Return the [X, Y] coordinate for the center point of the cell that contains the specified text.  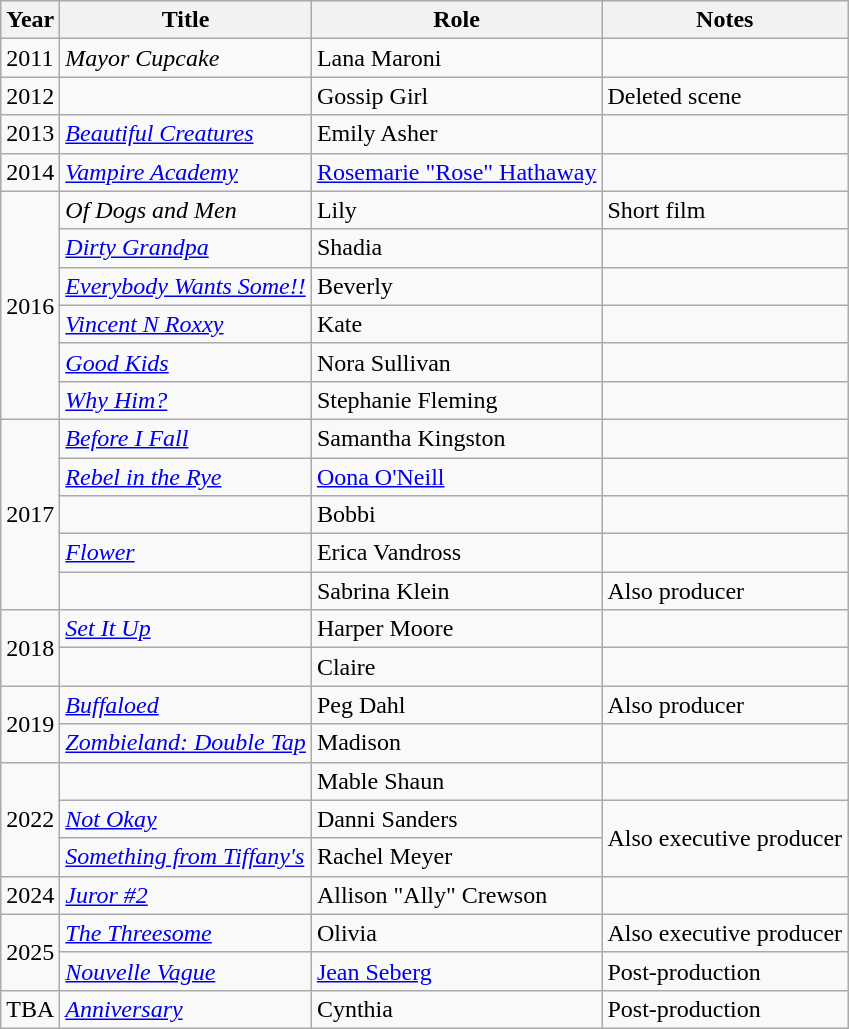
2022 [30, 819]
Allison "Ally" Crewson [456, 895]
Lana Maroni [456, 58]
Lily [456, 210]
2024 [30, 895]
Why Him? [186, 400]
Beverly [456, 286]
Oona O'Neill [456, 477]
2014 [30, 172]
Juror #2 [186, 895]
TBA [30, 1009]
Notes [725, 20]
Nouvelle Vague [186, 971]
Sabrina Klein [456, 591]
Danni Sanders [456, 819]
Mable Shaun [456, 781]
Deleted scene [725, 96]
Anniversary [186, 1009]
Cynthia [456, 1009]
Kate [456, 324]
Year [30, 20]
2016 [30, 305]
Rachel Meyer [456, 857]
Nora Sullivan [456, 362]
2013 [30, 134]
Buffaloed [186, 705]
2017 [30, 514]
Shadia [456, 248]
Something from Tiffany's [186, 857]
2012 [30, 96]
Peg Dahl [456, 705]
Stephanie Fleming [456, 400]
2018 [30, 648]
Rosemarie "Rose" Hathaway [456, 172]
Vampire Academy [186, 172]
Short film [725, 210]
Beautiful Creatures [186, 134]
Gossip Girl [456, 96]
Rebel in the Rye [186, 477]
2025 [30, 952]
Harper Moore [456, 629]
Title [186, 20]
2011 [30, 58]
The Threesome [186, 933]
Claire [456, 667]
Samantha Kingston [456, 438]
Erica Vandross [456, 553]
Flower [186, 553]
Vincent N Roxxy [186, 324]
Madison [456, 743]
Olivia [456, 933]
2019 [30, 724]
Everybody Wants Some!! [186, 286]
Emily Asher [456, 134]
Good Kids [186, 362]
Role [456, 20]
Zombieland: Double Tap [186, 743]
Jean Seberg [456, 971]
Mayor Cupcake [186, 58]
Set It Up [186, 629]
Dirty Grandpa [186, 248]
Before I Fall [186, 438]
Bobbi [456, 515]
Of Dogs and Men [186, 210]
Not Okay [186, 819]
